Output the (x, y) coordinate of the center of the cell containing the given text.  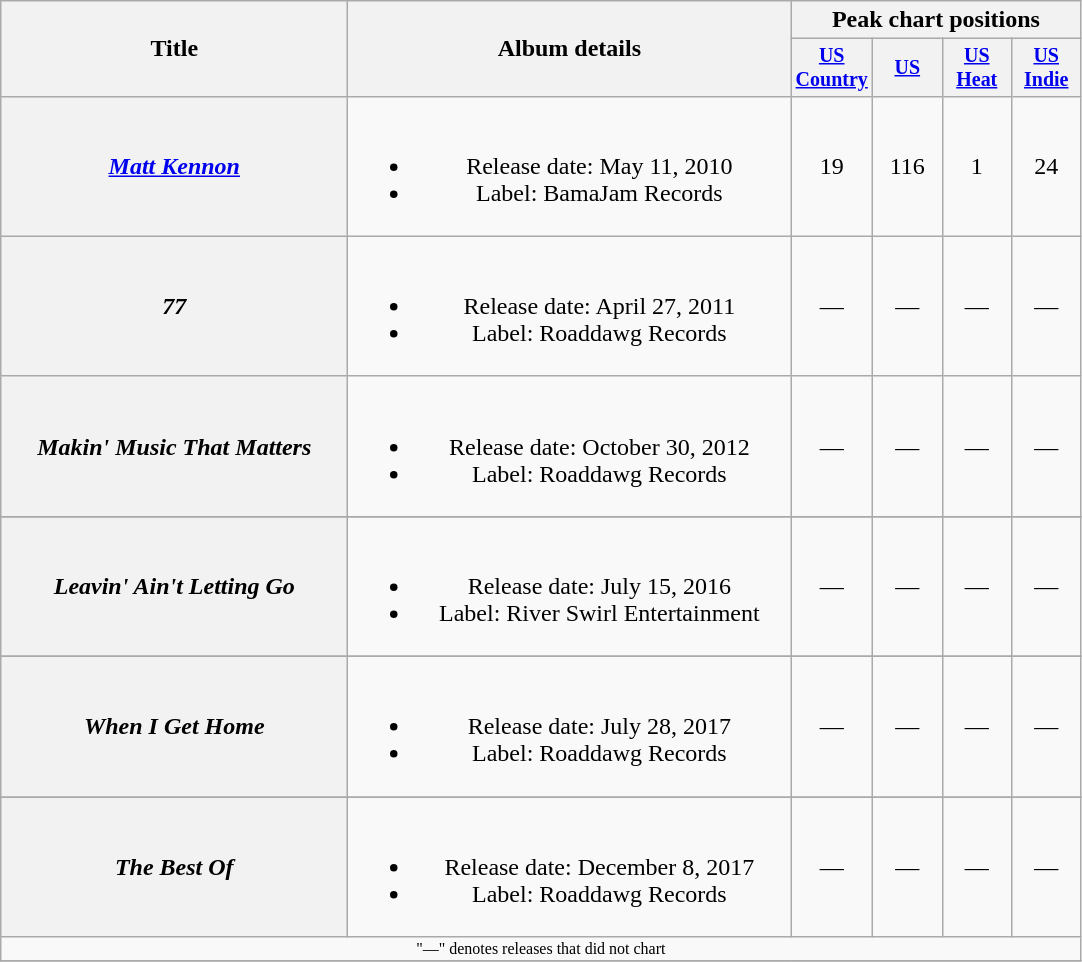
Album details (570, 49)
Matt Kennon (174, 166)
116 (908, 166)
Release date: May 11, 2010Label: BamaJam Records (570, 166)
Title (174, 49)
77 (174, 306)
19 (832, 166)
The Best Of (174, 867)
1 (976, 166)
Release date: April 27, 2011Label: Roaddawg Records (570, 306)
US Indie (1046, 68)
Release date: October 30, 2012Label: Roaddawg Records (570, 446)
Makin' Music That Matters (174, 446)
Release date: July 28, 2017Label: Roaddawg Records (570, 727)
Leavin' Ain't Letting Go (174, 586)
USHeat (976, 68)
Peak chart positions (936, 20)
24 (1046, 166)
Release date: December 8, 2017Label: Roaddawg Records (570, 867)
"—" denotes releases that did not chart (541, 949)
US Country (832, 68)
Release date: July 15, 2016Label: River Swirl Entertainment (570, 586)
US (908, 68)
When I Get Home (174, 727)
